Find where the given text appears and provide that cell's center as [x, y] coordinate. 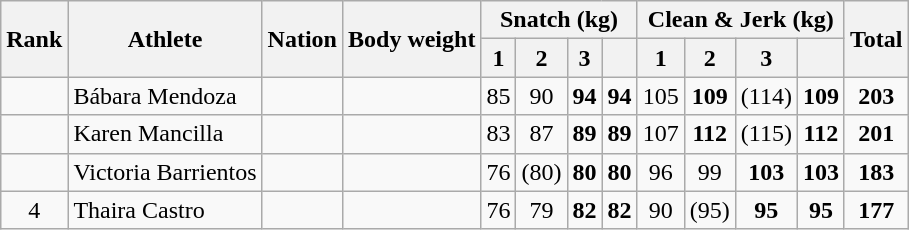
177 [876, 210]
Karen Mancilla [165, 134]
Bábara Mendoza [165, 96]
4 [34, 210]
203 [876, 96]
Athlete [165, 39]
107 [660, 134]
183 [876, 172]
85 [498, 96]
Snatch (kg) [559, 20]
(95) [710, 210]
(80) [542, 172]
79 [542, 210]
96 [660, 172]
Nation [302, 39]
Clean & Jerk (kg) [740, 20]
Victoria Barrientos [165, 172]
Rank [34, 39]
Total [876, 39]
105 [660, 96]
Thaira Castro [165, 210]
99 [710, 172]
(114) [766, 96]
201 [876, 134]
83 [498, 134]
87 [542, 134]
(115) [766, 134]
Body weight [411, 39]
